For the text-containing cell, return its midpoint in [x, y] coordinate format. 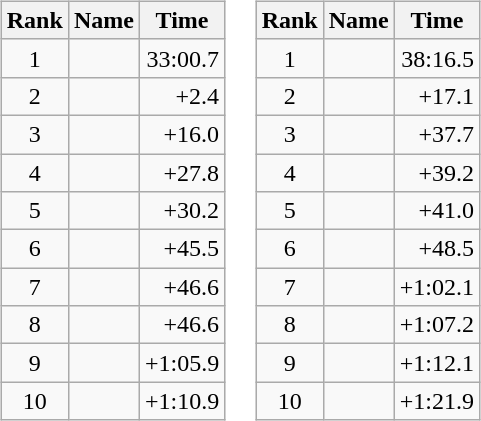
+1:07.2 [436, 325]
+45.5 [182, 249]
+30.2 [182, 211]
38:16.5 [436, 58]
+2.4 [182, 96]
+27.8 [182, 173]
+37.7 [436, 134]
+1:05.9 [182, 363]
+1:21.9 [436, 401]
+39.2 [436, 173]
+48.5 [436, 249]
+1:12.1 [436, 363]
+1:10.9 [182, 401]
+1:02.1 [436, 287]
+16.0 [182, 134]
+41.0 [436, 211]
33:00.7 [182, 58]
+17.1 [436, 96]
